From the cell containing the given text, extract its center point as (x, y) coordinate. 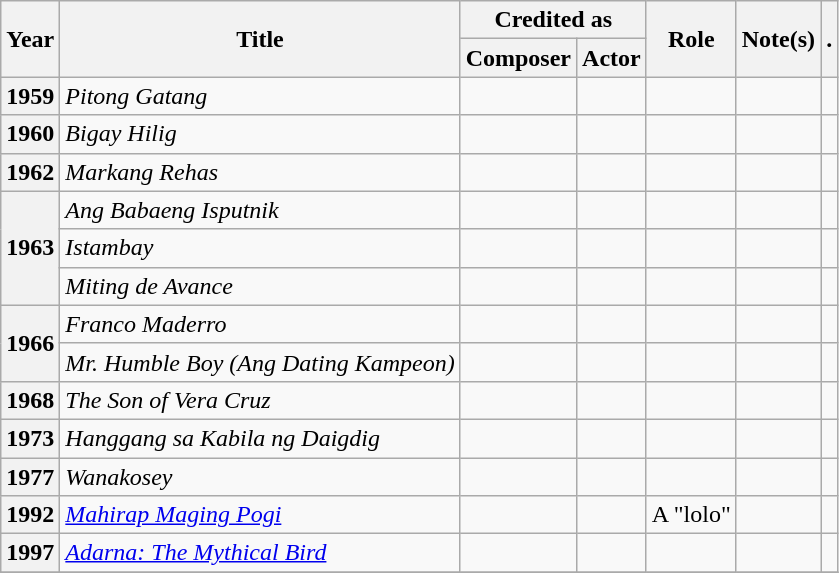
Year (30, 39)
Wanakosey (260, 477)
1959 (30, 96)
Role (691, 39)
The Son of Vera Cruz (260, 400)
1962 (30, 172)
Franco Maderro (260, 324)
Composer (518, 58)
1997 (30, 553)
1960 (30, 134)
1977 (30, 477)
Ang Babaeng Isputnik (260, 210)
Actor (612, 58)
1992 (30, 515)
Mr. Humble Boy (Ang Dating Kampeon) (260, 362)
Miting de Avance (260, 286)
Pitong Gatang (260, 96)
. (830, 39)
Note(s) (778, 39)
Hanggang sa Kabila ng Daigdig (260, 438)
1963 (30, 248)
A "lolo" (691, 515)
Adarna: The Mythical Bird (260, 553)
Title (260, 39)
Markang Rehas (260, 172)
1968 (30, 400)
Istambay (260, 248)
1966 (30, 343)
1973 (30, 438)
Mahirap Maging Pogi (260, 515)
Credited as (553, 20)
Bigay Hilig (260, 134)
